Find where the given text appears and provide that cell's center as [x, y] coordinate. 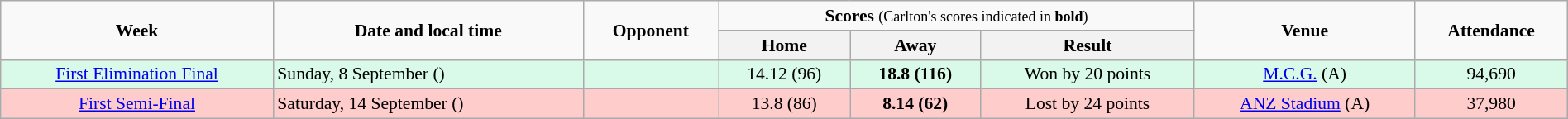
Date and local time [428, 30]
Attendance [1491, 30]
Away [915, 45]
94,690 [1491, 74]
Opponent [650, 30]
Home [784, 45]
M.C.G. (A) [1304, 74]
First Elimination Final [137, 74]
8.14 (62) [915, 104]
Lost by 24 points [1088, 104]
Won by 20 points [1088, 74]
First Semi-Final [137, 104]
Week [137, 30]
Scores (Carlton's scores indicated in bold) [957, 16]
Saturday, 14 September () [428, 104]
ANZ Stadium (A) [1304, 104]
13.8 (86) [784, 104]
37,980 [1491, 104]
14.12 (96) [784, 74]
Venue [1304, 30]
Sunday, 8 September () [428, 74]
18.8 (116) [915, 74]
Result [1088, 45]
